Search for the cell housing the specified text and yield its [X, Y] center coordinate. 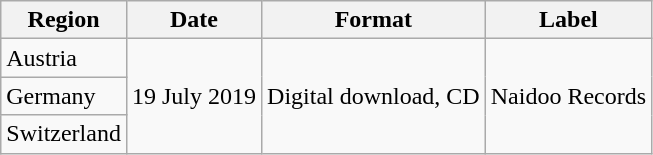
Label [568, 20]
Germany [64, 96]
Switzerland [64, 134]
19 July 2019 [194, 96]
Digital download, CD [374, 96]
Austria [64, 58]
Format [374, 20]
Naidoo Records [568, 96]
Date [194, 20]
Region [64, 20]
